Search for the cell housing the specified text and yield its [x, y] center coordinate. 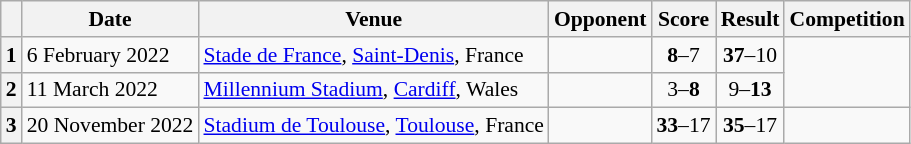
Millennium Stadium, Cardiff, Wales [373, 90]
Result [750, 19]
6 February 2022 [110, 55]
8–7 [683, 55]
3–8 [683, 90]
37–10 [750, 55]
Score [683, 19]
11 March 2022 [110, 90]
35–17 [750, 126]
Venue [373, 19]
Stade de France, Saint-Denis, France [373, 55]
1 [12, 55]
Date [110, 19]
Stadium de Toulouse, Toulouse, France [373, 126]
20 November 2022 [110, 126]
Competition [846, 19]
Opponent [600, 19]
33–17 [683, 126]
3 [12, 126]
9–13 [750, 90]
2 [12, 90]
